Extract the [X, Y] coordinate from the center of the cell holding the provided text.  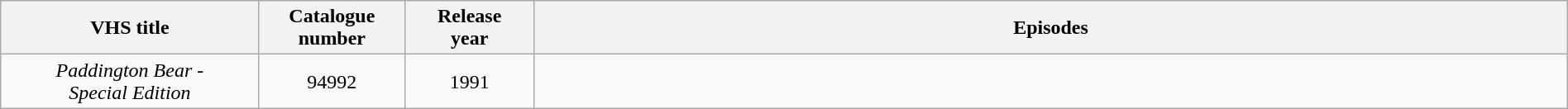
Catalogue number [332, 28]
Episodes [1050, 28]
Paddington Bear -Special Edition [130, 81]
94992 [332, 81]
Releaseyear [470, 28]
VHS title [130, 28]
1991 [470, 81]
